For the text-containing cell, return its midpoint in (x, y) coordinate format. 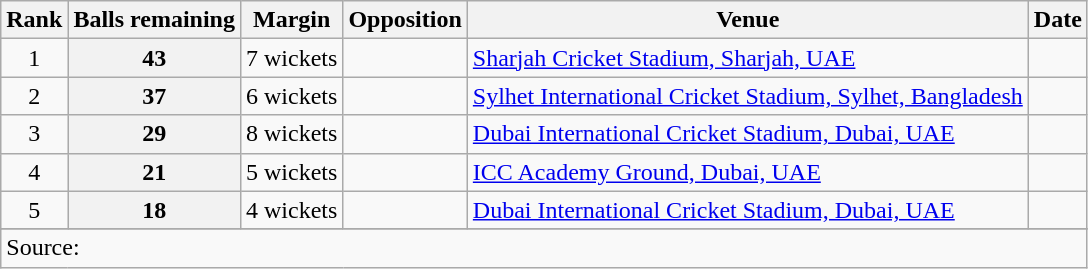
4 wickets (291, 210)
Rank (34, 20)
7 wickets (291, 58)
Source: (544, 248)
Date (1058, 20)
Venue (748, 20)
Balls remaining (154, 20)
29 (154, 134)
3 (34, 134)
Margin (291, 20)
Sylhet International Cricket Stadium, Sylhet, Bangladesh (748, 96)
18 (154, 210)
Sharjah Cricket Stadium, Sharjah, UAE (748, 58)
Opposition (405, 20)
5 wickets (291, 172)
ICC Academy Ground, Dubai, UAE (748, 172)
21 (154, 172)
5 (34, 210)
8 wickets (291, 134)
43 (154, 58)
1 (34, 58)
4 (34, 172)
37 (154, 96)
2 (34, 96)
6 wickets (291, 96)
